Identify which cell holds the provided text, then report its (X, Y) central coordinate. 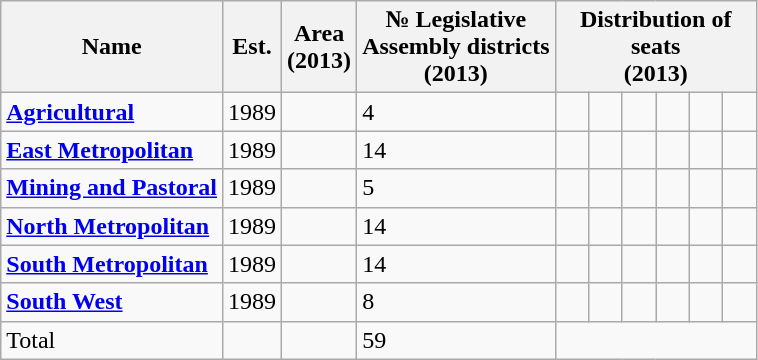
Area(2013) (320, 47)
№ Legislative Assembly districts (2013) (456, 47)
Distribution of seats(2013) (656, 47)
Total (112, 340)
5 (456, 188)
South Metropolitan (112, 264)
Mining and Pastoral (112, 188)
East Metropolitan (112, 150)
4 (456, 112)
North Metropolitan (112, 226)
South West (112, 302)
8 (456, 302)
59 (456, 340)
Name (112, 47)
Est. (252, 47)
Agricultural (112, 112)
